Return the (X, Y) coordinate for the center point of the cell that contains the specified text.  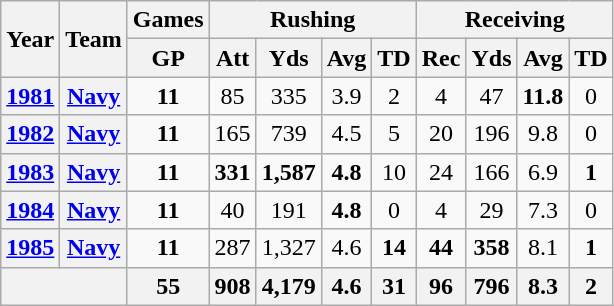
24 (441, 172)
1982 (30, 134)
Rushing (312, 20)
1983 (30, 172)
9.8 (543, 134)
4,179 (288, 286)
Year (30, 39)
8.1 (543, 248)
85 (232, 96)
Team (94, 39)
40 (232, 210)
739 (288, 134)
7.3 (543, 210)
Games (168, 20)
31 (394, 286)
165 (232, 134)
5 (394, 134)
796 (492, 286)
6.9 (543, 172)
10 (394, 172)
96 (441, 286)
47 (492, 96)
191 (288, 210)
287 (232, 248)
Rec (441, 58)
20 (441, 134)
4.5 (346, 134)
14 (394, 248)
1,587 (288, 172)
44 (441, 248)
331 (232, 172)
Att (232, 58)
1985 (30, 248)
1981 (30, 96)
1984 (30, 210)
55 (168, 286)
Receiving (514, 20)
196 (492, 134)
3.9 (346, 96)
11.8 (543, 96)
29 (492, 210)
8.3 (543, 286)
358 (492, 248)
908 (232, 286)
GP (168, 58)
335 (288, 96)
166 (492, 172)
1,327 (288, 248)
